Capture the cell that displays the provided text and extract its [X, Y] central coordinate. 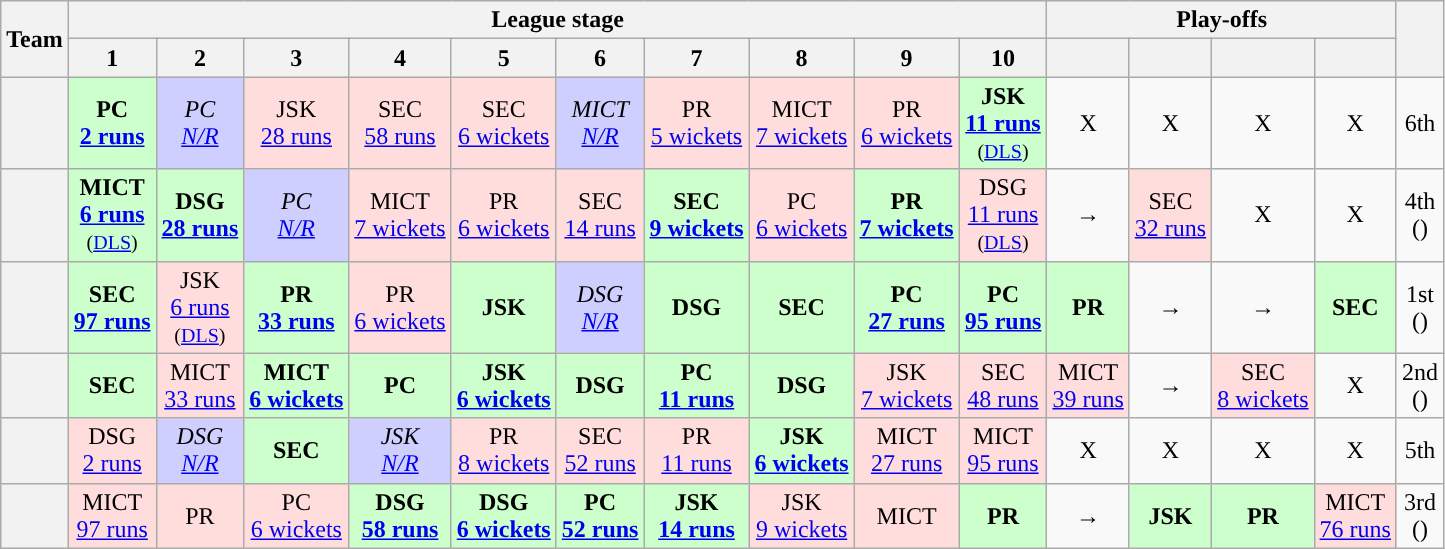
JSK7 wickets [906, 386]
JSK6 runs(DLS) [200, 307]
MICT [906, 516]
3 [296, 58]
Play-offs [1222, 20]
MICT33 runs [200, 386]
MICT39 runs [1088, 386]
2 [200, 58]
Team [35, 39]
PC27 runs [906, 307]
1 [112, 58]
SEC48 runs [1003, 386]
5th [1420, 450]
PC2 runs [112, 123]
PC52 runs [600, 516]
DSG58 runs [400, 516]
5 [504, 58]
JSK9 wickets [802, 516]
MICT95 runs [1003, 450]
SEC9 wickets [696, 215]
PC95 runs [1003, 307]
SEC58 runs [400, 123]
9 [906, 58]
SEC14 runs [600, 215]
PR11 runs [696, 450]
SEC32 runs [1170, 215]
SEC6 wickets [504, 123]
SEC97 runs [112, 307]
4th() [1420, 215]
PR7 wickets [906, 215]
MICT76 runs [1355, 516]
3rd() [1420, 516]
MICTN/R [600, 123]
PC11 runs [696, 386]
7 [696, 58]
DSG2 runs [112, 450]
MICT6 runs(DLS) [112, 215]
6 [600, 58]
JSK11 runs(DLS) [1003, 123]
JSK28 runs [296, 123]
MICT97 runs [112, 516]
DSG11 runs(DLS) [1003, 215]
MICT6 wickets [296, 386]
SEC8 wickets [1263, 386]
DSG28 runs [200, 215]
10 [1003, 58]
PR33 runs [296, 307]
League stage [558, 20]
PR5 wickets [696, 123]
JSKN/R [400, 450]
2nd() [1420, 386]
JSK14 runs [696, 516]
MICT27 runs [906, 450]
6th [1420, 123]
4 [400, 58]
DSG6 wickets [504, 516]
PC [400, 386]
SEC52 runs [600, 450]
1st() [1420, 307]
PR8 wickets [504, 450]
8 [802, 58]
